Return the (x, y) coordinate for the center point of the cell that contains the specified text.  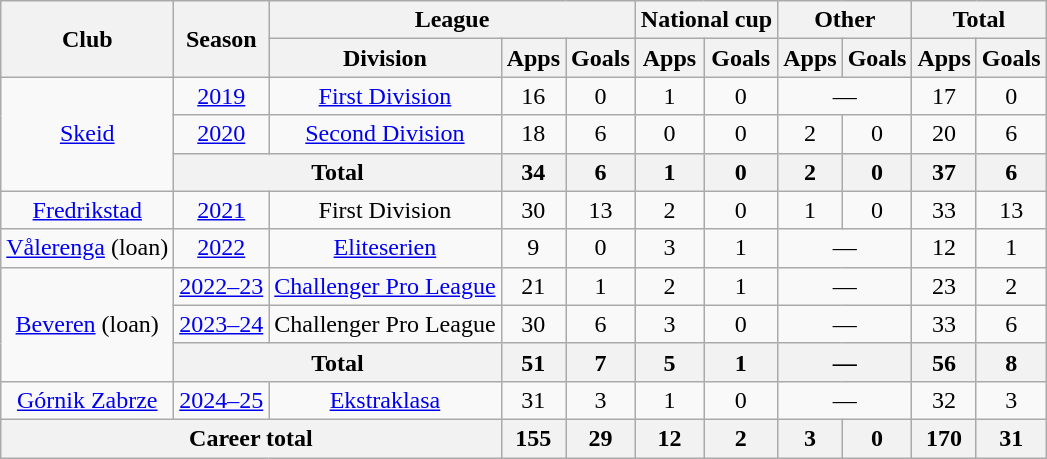
Beveren (loan) (88, 324)
League (452, 20)
34 (533, 172)
2019 (222, 96)
Fredrikstad (88, 210)
20 (944, 134)
Season (222, 39)
Other (845, 20)
51 (533, 362)
2021 (222, 210)
2020 (222, 134)
56 (944, 362)
155 (533, 438)
Vålerenga (loan) (88, 248)
9 (533, 248)
2024–25 (222, 400)
37 (944, 172)
Eliteserien (385, 248)
18 (533, 134)
8 (1011, 362)
Second Division (385, 134)
21 (533, 286)
2023–24 (222, 324)
Skeid (88, 134)
National cup (706, 20)
32 (944, 400)
29 (601, 438)
Division (385, 58)
5 (669, 362)
7 (601, 362)
2022 (222, 248)
23 (944, 286)
2022–23 (222, 286)
16 (533, 96)
Ekstraklasa (385, 400)
Career total (251, 438)
Club (88, 39)
170 (944, 438)
17 (944, 96)
Górnik Zabrze (88, 400)
